Scan for the cell matching the given text and deliver its [x, y] coordinate at center. 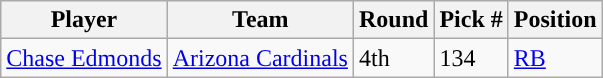
4th [393, 58]
Round [393, 20]
Arizona Cardinals [260, 58]
134 [471, 58]
Chase Edmonds [84, 58]
Team [260, 20]
RB [555, 58]
Pick # [471, 20]
Position [555, 20]
Player [84, 20]
